Return (X, Y) of the center of cell containing provided text 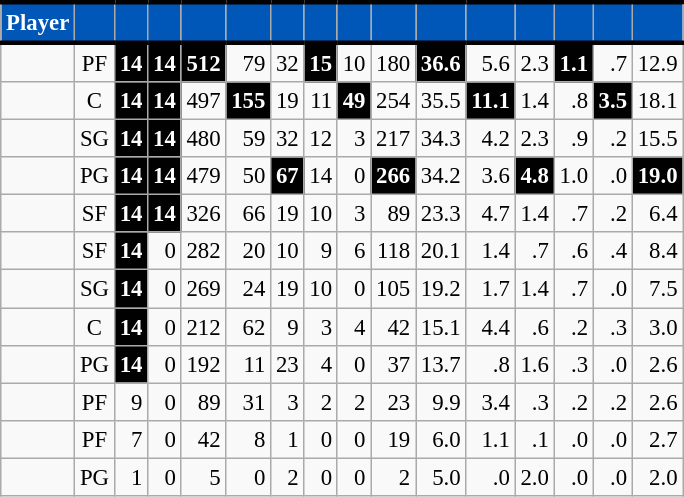
19.2 (441, 289)
4.7 (490, 214)
.4 (612, 251)
66 (248, 214)
2.7 (657, 439)
31 (248, 402)
Player (38, 22)
67 (288, 176)
79 (248, 62)
4.8 (534, 176)
37 (394, 364)
5.6 (490, 62)
19.0 (657, 176)
1.7 (490, 289)
1.0 (574, 176)
326 (204, 214)
3.5 (612, 101)
3.6 (490, 176)
23.3 (441, 214)
4.4 (490, 327)
155 (248, 101)
5 (204, 477)
9.9 (441, 402)
36.6 (441, 62)
1.6 (534, 364)
18.1 (657, 101)
13.7 (441, 364)
480 (204, 139)
192 (204, 364)
217 (394, 139)
62 (248, 327)
497 (204, 101)
6.0 (441, 439)
12 (320, 139)
34.3 (441, 139)
35.5 (441, 101)
24 (248, 289)
180 (394, 62)
118 (394, 251)
105 (394, 289)
15.1 (441, 327)
254 (394, 101)
479 (204, 176)
34.2 (441, 176)
8 (248, 439)
7.5 (657, 289)
15 (320, 62)
282 (204, 251)
512 (204, 62)
7 (130, 439)
11.1 (490, 101)
8.4 (657, 251)
5.0 (441, 477)
6.4 (657, 214)
20 (248, 251)
.1 (534, 439)
4.2 (490, 139)
.9 (574, 139)
15.5 (657, 139)
49 (354, 101)
6 (354, 251)
3.4 (490, 402)
269 (204, 289)
266 (394, 176)
20.1 (441, 251)
3.0 (657, 327)
50 (248, 176)
59 (248, 139)
12.9 (657, 62)
212 (204, 327)
